Pinpoint the cell where the given text exists, returning its [x, y] midpoint coordinate. 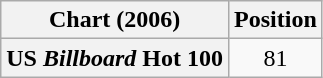
Chart (2006) [115, 20]
Position [276, 20]
US Billboard Hot 100 [115, 58]
81 [276, 58]
